Search for the cell housing the specified text and yield its (x, y) center coordinate. 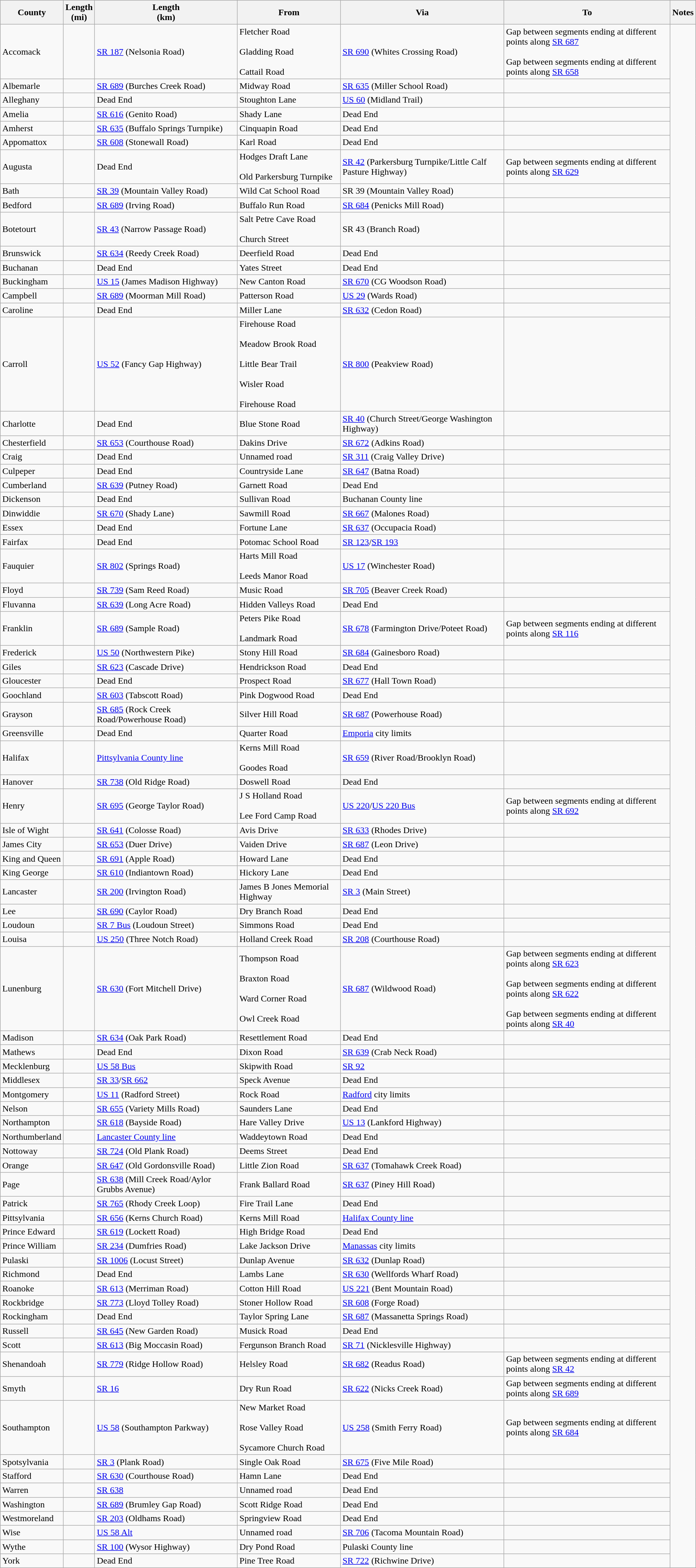
SR 689 (Brumley Gap Road) (166, 1504)
SR 33/SR 662 (166, 1080)
SR 622 (Nicks Creek Road) (422, 1388)
SR 802 (Springs Road) (166, 566)
Henry (32, 806)
Waddeytown Road (289, 1137)
SR 608 (Forge Road) (422, 1303)
SR 687 (Wildwood Road) (422, 989)
Little Zion Road (289, 1165)
SR 684 (Gainesboro Road) (422, 653)
US 220/US 220 Bus (422, 806)
SR 667 (Malones Road) (422, 513)
SR 632 (Dunlap Road) (422, 1260)
Hanover (32, 782)
Lee (32, 911)
Musick Road (289, 1331)
US 221 (Bent Mountain Road) (422, 1288)
SR 92 (422, 1066)
Amherst (32, 128)
Halifax (32, 758)
Hare Valley Drive (289, 1123)
SR 613 (Merriman Road) (166, 1288)
Sawmill Road (289, 513)
Pulaski (32, 1260)
Mecklenburg (32, 1066)
Wythe (32, 1547)
Pink Dogwood Road (289, 695)
Skipwith Road (289, 1066)
SR 672 (Adkins Road) (422, 443)
Manassas city limits (422, 1246)
Gloucester (32, 681)
Isle of Wight (32, 830)
SR 691 (Apple Road) (166, 858)
SR 690 (Caylor Road) (166, 911)
SR 203 (Oldhams Road) (166, 1519)
Craig (32, 457)
Caroline (32, 310)
SR 623 (Cascade Drive) (166, 667)
Washington (32, 1504)
SR 659 (River Road/Brooklyn Road) (422, 758)
SR 685 (Rock Creek Road/Powerhouse Road) (166, 714)
Karl Road (289, 142)
SR 689 (Moorman Mill Road) (166, 296)
SR 616 (Genito Road) (166, 114)
Miller Lane (289, 310)
Smyth (32, 1388)
SR 637 (Occupacia Road) (422, 527)
Vaiden Drive (289, 844)
Lunenburg (32, 989)
SR 1006 (Locust Street) (166, 1260)
SR 43 (Narrow Passage Road) (166, 229)
Sullivan Road (289, 499)
SR 637 (Piney Hill Road) (422, 1184)
Kerns Mill Road (289, 1217)
Harts Mill RoadLeeds Manor Road (289, 566)
To (587, 13)
Length(km) (166, 13)
SR 724 (Old Plank Road) (166, 1151)
Dry Run Road (289, 1388)
Madison (32, 1038)
SR 3 (Plank Road) (166, 1462)
Hodges Draft LaneOld Parkersburg Turnpike (289, 167)
Prince Edward (32, 1232)
Buchanan County line (422, 499)
SR 722 (Richwine Drive) (422, 1561)
SR 634 (Oak Park Road) (166, 1038)
US 50 (Northwestern Pike) (166, 653)
James City (32, 844)
Resettlement Road (289, 1038)
SR 773 (Lloyd Tolley Road) (166, 1303)
Charlotte (32, 424)
SR 705 (Beaver Creek Road) (422, 590)
SR 647 (Batna Road) (422, 471)
Fortune Lane (289, 527)
SR 687 (Powerhouse Road) (422, 714)
Lake Jackson Drive (289, 1246)
SR 637 (Tomahawk Creek Road) (422, 1165)
Botetourt (32, 229)
SR 779 (Ridge Hollow Road) (166, 1364)
SR 675 (Five Mile Road) (422, 1462)
SR 690 (Whites Crossing Road) (422, 52)
US 52 (Fancy Gap Highway) (166, 364)
US 250 (Three Notch Road) (166, 939)
Countryside Lane (289, 471)
Bedford (32, 205)
SR 632 (Cedon Road) (422, 310)
Nelson (32, 1109)
Lambs Lane (289, 1274)
SR 633 (Rhodes Drive) (422, 830)
SR 682 (Readus Road) (422, 1364)
Hamn Lane (289, 1476)
Length(mi) (79, 13)
Patrick (32, 1203)
Greensville (32, 733)
Campbell (32, 296)
SR 638 (166, 1490)
Yates Street (289, 267)
SR 641 (Colosse Road) (166, 830)
Montgomery (32, 1094)
SR 630 (Courthouse Road) (166, 1476)
Stafford (32, 1476)
SR 800 (Peakview Road) (422, 364)
Speck Avenue (289, 1080)
Goochland (32, 695)
Grayson (32, 714)
SR 765 (Rhody Creek Loop) (166, 1203)
SR 653 (Duer Drive) (166, 844)
SR 689 (Burches Creek Road) (166, 86)
SR 695 (George Taylor Road) (166, 806)
Alleghany (32, 100)
Salt Petre Cave RoadChurch Street (289, 229)
James B Jones Memorial Highway (289, 891)
Potomac School Road (289, 542)
Stony Hill Road (289, 653)
Halifax County line (422, 1217)
SR 639 (Putney Road) (166, 485)
Cumberland (32, 485)
SR 7 Bus (Loudoun Street) (166, 925)
Carroll (32, 364)
SR 653 (Courthouse Road) (166, 443)
SR 655 (Variety Mills Road) (166, 1109)
Giles (32, 667)
Fletcher RoadGladding RoadCattail Road (289, 52)
Culpeper (32, 471)
SR 670 (CG Woodson Road) (422, 282)
Nottoway (32, 1151)
Fairfax (32, 542)
Gap between segments ending at different points along SR 687Gap between segments ending at different points along SR 658 (587, 52)
Cinquapin Road (289, 128)
SR 687 (Massanetta Springs Road) (422, 1317)
King and Queen (32, 858)
Mathews (32, 1052)
Silver Hill Road (289, 714)
SR 738 (Old Ridge Road) (166, 782)
Rockingham (32, 1317)
Quarter Road (289, 733)
SR 43 (Branch Road) (422, 229)
Lancaster County line (166, 1137)
SR 656 (Kerns Church Road) (166, 1217)
SR 677 (Hall Town Road) (422, 681)
SR 610 (Indiantown Road) (166, 872)
Accomack (32, 52)
Avis Drive (289, 830)
SR 670 (Shady Lane) (166, 513)
Springview Road (289, 1519)
Bath (32, 191)
Amelia (32, 114)
Frank Ballard Road (289, 1184)
Gap between segments ending at different points along SR 42 (587, 1364)
Via (422, 13)
SR 684 (Penicks Mill Road) (422, 205)
SR 689 (Sample Road) (166, 629)
Thompson RoadBraxton RoadWard Corner RoadOwl Creek Road (289, 989)
Fauquier (32, 566)
Buckingham (32, 282)
Spotsylvania (32, 1462)
SR 687 (Leon Drive) (422, 844)
Kerns Mill RoadGoodes Road (289, 758)
SR 635 (Buffalo Springs Turnpike) (166, 128)
Deems Street (289, 1151)
Frederick (32, 653)
SR 100 (Wysor Highway) (166, 1547)
Northumberland (32, 1137)
US 58 Bus (166, 1066)
SR 200 (Irvington Road) (166, 891)
High Bridge Road (289, 1232)
SR 618 (Bayside Road) (166, 1123)
SR 645 (New Garden Road) (166, 1331)
SR 639 (Crab Neck Road) (422, 1052)
York (32, 1561)
Helsley Road (289, 1364)
SR 123/SR 193 (422, 542)
Fire Trail Lane (289, 1203)
US 13 (Lankford Highway) (422, 1123)
Orange (32, 1165)
Gap between segments ending at different points along SR 629 (587, 167)
J S Holland RoadLee Ford Camp Road (289, 806)
SR 613 (Big Moccasin Road) (166, 1345)
Middlesex (32, 1080)
Garnett Road (289, 485)
Fergunson Branch Road (289, 1345)
SR 630 (Wellfords Wharf Road) (422, 1274)
Scott (32, 1345)
SR 71 (Nicklesville Highway) (422, 1345)
Northampton (32, 1123)
Dixon Road (289, 1052)
SR 40 (Church Street/George Washington Highway) (422, 424)
US 29 (Wards Road) (422, 296)
Appomattox (32, 142)
Rock Road (289, 1094)
Prince William (32, 1246)
Saunders Lane (289, 1109)
Pulaski County line (422, 1547)
Dry Branch Road (289, 911)
Emporia city limits (422, 733)
Dunlap Avenue (289, 1260)
US 60 (Midland Trail) (422, 100)
Dry Pond Road (289, 1547)
Albemarle (32, 86)
SR 311 (Craig Valley Drive) (422, 457)
Scott Ridge Road (289, 1504)
Peters Pike RoadLandmark Road (289, 629)
SR 635 (Miller School Road) (422, 86)
Floyd (32, 590)
Hidden Valleys Road (289, 604)
Stoner Hollow Road (289, 1303)
SR 706 (Tacoma Mountain Road) (422, 1533)
Single Oak Road (289, 1462)
Southampton (32, 1427)
US 58 Alt (166, 1533)
Music Road (289, 590)
Howard Lane (289, 858)
Holland Creek Road (289, 939)
Simmons Road (289, 925)
Prospect Road (289, 681)
Gap between segments ending at different points along SR 692 (587, 806)
Patterson Road (289, 296)
Doswell Road (289, 782)
Brunswick (32, 253)
New Market RoadRose Valley RoadSycamore Church Road (289, 1427)
Augusta (32, 167)
US 258 (Smith Ferry Road) (422, 1427)
Pine Tree Road (289, 1561)
Chesterfield (32, 443)
Buchanan (32, 267)
SR 739 (Sam Reed Road) (166, 590)
US 15 (James Madison Highway) (166, 282)
SR 42 (Parkersburg Turnpike/Little Calf Pasture Highway) (422, 167)
Franklin (32, 629)
SR 639 (Long Acre Road) (166, 604)
Richmond (32, 1274)
Deerfield Road (289, 253)
Hickory Lane (289, 872)
Rockbridge (32, 1303)
SR 16 (166, 1388)
Buffalo Run Road (289, 205)
Wild Cat School Road (289, 191)
Notes (683, 13)
Loudoun (32, 925)
SR 208 (Courthouse Road) (422, 939)
Shady Lane (289, 114)
US 11 (Radford Street) (166, 1094)
Cotton Hill Road (289, 1288)
SR 630 (Fort Mitchell Drive) (166, 989)
US 17 (Winchester Road) (422, 566)
Gap between segments ending at different points along SR 116 (587, 629)
SR 678 (Farmington Drive/Poteet Road) (422, 629)
SR 603 (Tabscott Road) (166, 695)
SR 689 (Irving Road) (166, 205)
Gap between segments ending at different points along SR 684 (587, 1427)
From (289, 13)
Warren (32, 1490)
Essex (32, 527)
Pittsylvania (32, 1217)
Pittsylvania County line (166, 758)
Shenandoah (32, 1364)
Dakins Drive (289, 443)
SR 608 (Stonewall Road) (166, 142)
SR 234 (Dumfries Road) (166, 1246)
Radford city limits (422, 1094)
SR 647 (Old Gordonsville Road) (166, 1165)
Firehouse RoadMeadow Brook RoadLittle Bear TrailWisler RoadFirehouse Road (289, 364)
Lancaster (32, 891)
Midway Road (289, 86)
Stoughton Lane (289, 100)
Dinwiddie (32, 513)
Dickenson (32, 499)
Louisa (32, 939)
Fluvanna (32, 604)
US 58 (Southampton Parkway) (166, 1427)
Wise (32, 1533)
Page (32, 1184)
Taylor Spring Lane (289, 1317)
SR 638 (Mill Creek Road/Aylor Grubbs Avenue) (166, 1184)
SR 187 (Nelsonia Road) (166, 52)
SR 619 (Lockett Road) (166, 1232)
Russell (32, 1331)
Roanoke (32, 1288)
King George (32, 872)
Gap between segments ending at different points along SR 689 (587, 1388)
SR 634 (Reedy Creek Road) (166, 253)
Westmoreland (32, 1519)
Hendrickson Road (289, 667)
Blue Stone Road (289, 424)
SR 3 (Main Street) (422, 891)
New Canton Road (289, 282)
County (32, 13)
